Extract the (X, Y) coordinate from the center of the cell holding the provided text.  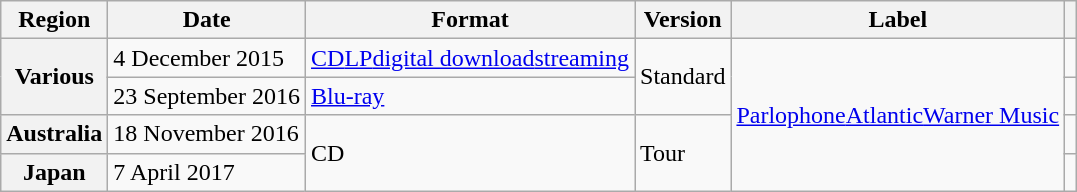
CDLPdigital downloadstreaming (470, 58)
Various (54, 77)
Label (898, 20)
Version (683, 20)
Australia (54, 134)
ParlophoneAtlanticWarner Music (898, 115)
4 December 2015 (207, 58)
Japan (54, 172)
Date (207, 20)
Format (470, 20)
CD (470, 153)
23 September 2016 (207, 96)
Tour (683, 153)
Region (54, 20)
Standard (683, 77)
18 November 2016 (207, 134)
7 April 2017 (207, 172)
Blu-ray (470, 96)
